Capture the cell that displays the provided text and extract its (X, Y) central coordinate. 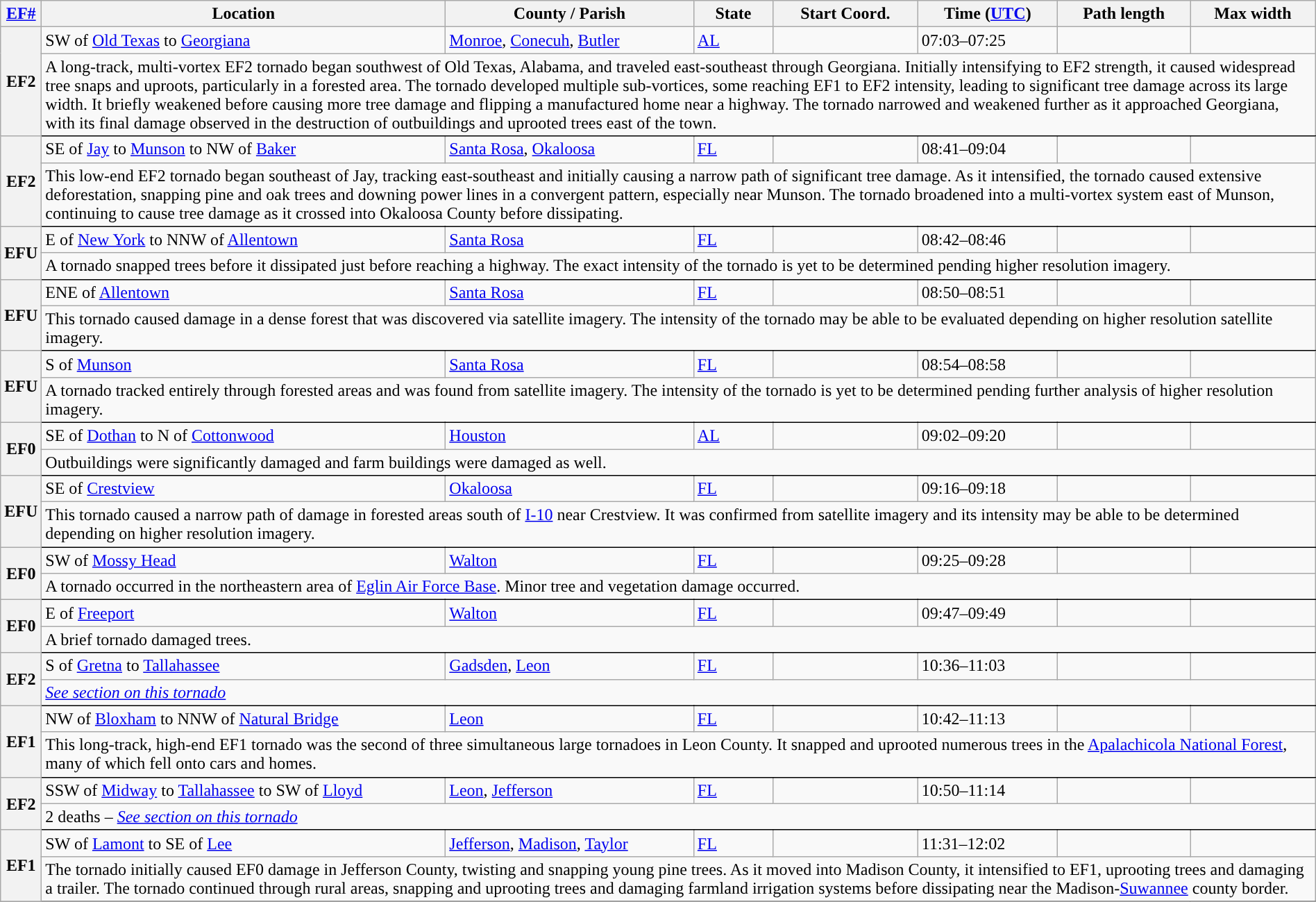
08:41–09:04 (987, 149)
SE of Dothan to N of Cottonwood (244, 435)
Leon, Jefferson (570, 790)
See section on this tornado (679, 692)
07:03–07:25 (987, 40)
State (733, 14)
11:31–12:02 (987, 843)
Monroe, Conecuh, Butler (570, 40)
County / Parish (570, 14)
Start Coord. (845, 14)
NW of Bloxham to NNW of Natural Bridge (244, 719)
SW of Mossy Head (244, 560)
A tornado occurred in the northeastern area of Eglin Air Force Base. Minor tree and vegetation damage occurred. (679, 587)
S of Munson (244, 364)
10:50–11:14 (987, 790)
08:54–08:58 (987, 364)
09:25–09:28 (987, 560)
09:02–09:20 (987, 435)
2 deaths – See section on this tornado (679, 817)
ENE of Allentown (244, 292)
09:47–09:49 (987, 613)
Jefferson, Madison, Taylor (570, 843)
E of New York to NNW of Allentown (244, 240)
Max width (1253, 14)
08:50–08:51 (987, 292)
EF# (21, 14)
SSW of Midway to Tallahassee to SW of Lloyd (244, 790)
SW of Old Texas to Georgiana (244, 40)
E of Freeport (244, 613)
10:42–11:13 (987, 719)
Gadsden, Leon (570, 666)
Santa Rosa, Okaloosa (570, 149)
A brief tornado damaged trees. (679, 640)
SE of Crestview (244, 489)
Leon (570, 719)
08:42–08:46 (987, 240)
Path length (1123, 14)
SE of Jay to Munson to NW of Baker (244, 149)
SW of Lamont to SE of Lee (244, 843)
Outbuildings were significantly damaged and farm buildings were damaged as well. (679, 462)
10:36–11:03 (987, 666)
Location (244, 14)
Houston (570, 435)
S of Gretna to Tallahassee (244, 666)
Okaloosa (570, 489)
Time (UTC) (987, 14)
09:16–09:18 (987, 489)
